Extract the (X, Y) coordinate from the center of the cell holding the provided text.  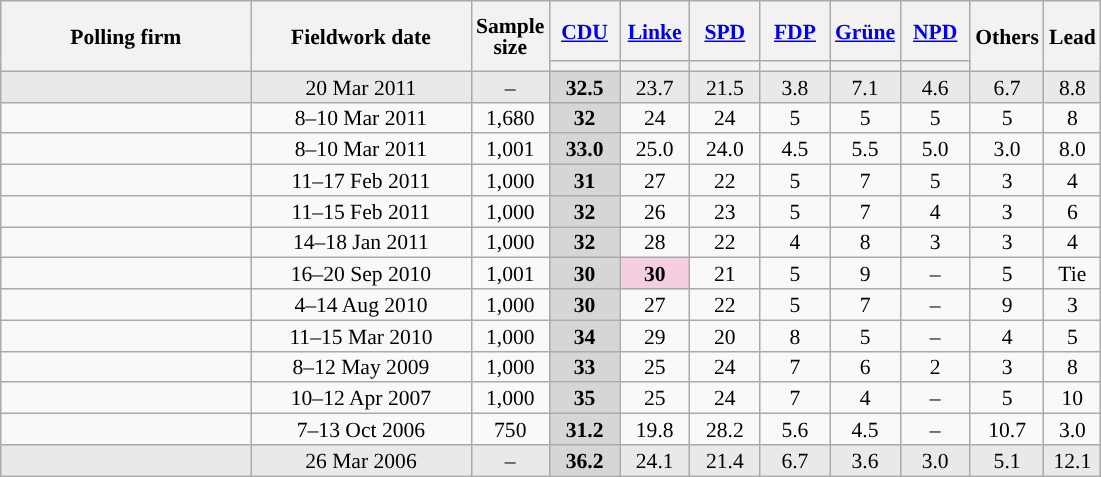
16–20 Sep 2010 (361, 274)
NPD (935, 31)
34 (584, 336)
5.1 (1007, 460)
23.7 (655, 86)
20 Mar 2011 (361, 86)
10–12 Apr 2007 (361, 398)
1,680 (510, 118)
8.0 (1072, 150)
Lead (1072, 36)
20 (725, 336)
10.7 (1007, 430)
Polling firm (126, 36)
32.5 (584, 86)
35 (584, 398)
750 (510, 430)
8–12 May 2009 (361, 366)
SPD (725, 31)
11–17 Feb 2011 (361, 180)
11–15 Feb 2011 (361, 212)
5.5 (865, 150)
14–18 Jan 2011 (361, 242)
33.0 (584, 150)
Linke (655, 31)
24.0 (725, 150)
3.6 (865, 460)
21.5 (725, 86)
28 (655, 242)
2 (935, 366)
Grüne (865, 31)
8.8 (1072, 86)
5.6 (795, 430)
29 (655, 336)
33 (584, 366)
5.0 (935, 150)
CDU (584, 31)
7–13 Oct 2006 (361, 430)
Tie (1072, 274)
7.1 (865, 86)
36.2 (584, 460)
21.4 (725, 460)
31 (584, 180)
4.6 (935, 86)
31.2 (584, 430)
26 (655, 212)
10 (1072, 398)
Others (1007, 36)
12.1 (1072, 460)
21 (725, 274)
Fieldwork date (361, 36)
28.2 (725, 430)
11–15 Mar 2010 (361, 336)
25.0 (655, 150)
Samplesize (510, 36)
3.8 (795, 86)
19.8 (655, 430)
FDP (795, 31)
4–14 Aug 2010 (361, 304)
23 (725, 212)
26 Mar 2006 (361, 460)
24.1 (655, 460)
